Return [x, y] of the center of cell containing provided text 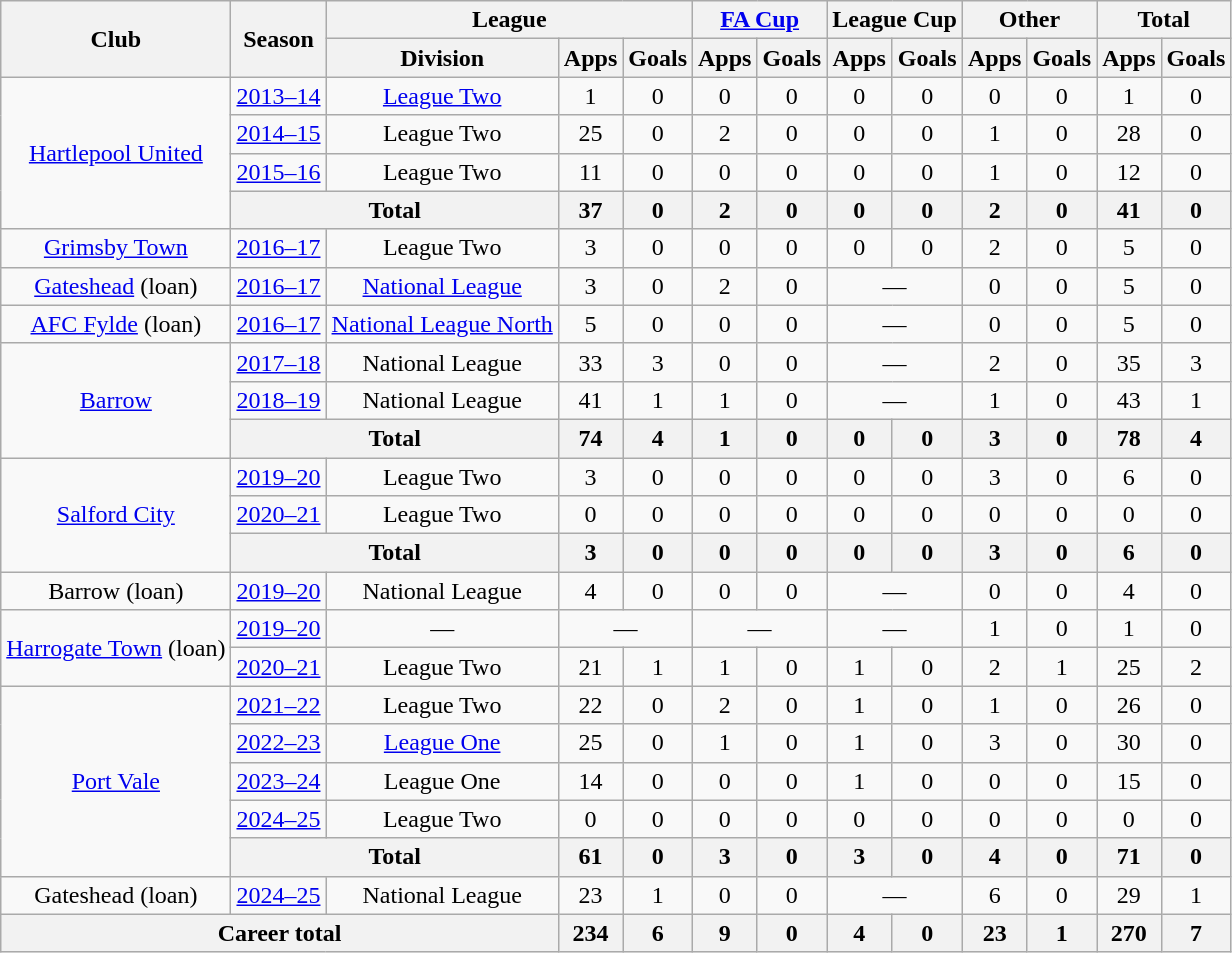
43 [1129, 400]
2021–22 [278, 705]
37 [590, 210]
Hartlepool United [116, 153]
30 [1129, 743]
22 [590, 705]
7 [1196, 933]
26 [1129, 705]
Career total [280, 933]
League [509, 20]
League Cup [895, 20]
AFC Fylde (loan) [116, 324]
Barrow (loan) [116, 591]
61 [590, 857]
Port Vale [116, 781]
2013–14 [278, 96]
14 [590, 781]
21 [590, 667]
2018–19 [278, 400]
Club [116, 39]
Harrogate Town (loan) [116, 648]
270 [1129, 933]
33 [590, 362]
15 [1129, 781]
2014–15 [278, 134]
12 [1129, 172]
9 [725, 933]
National League North [442, 324]
71 [1129, 857]
Barrow [116, 400]
2022–23 [278, 743]
Season [278, 39]
78 [1129, 438]
Other [1029, 20]
2023–24 [278, 781]
2015–16 [278, 172]
234 [590, 933]
2017–18 [278, 362]
28 [1129, 134]
11 [590, 172]
Salford City [116, 515]
Division [442, 58]
FA Cup [760, 20]
Grimsby Town [116, 248]
29 [1129, 895]
74 [590, 438]
35 [1129, 362]
